Return (X, Y) of the center of cell containing provided text 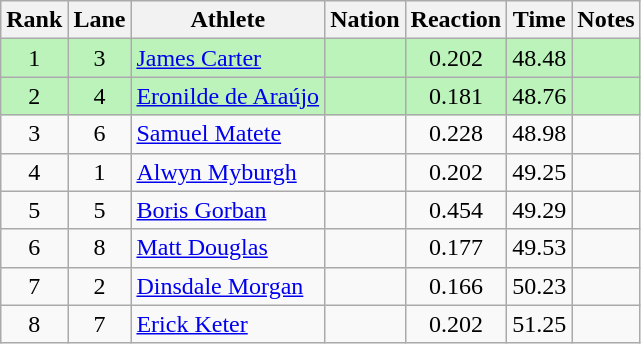
50.23 (540, 286)
0.177 (456, 248)
Rank (34, 20)
48.98 (540, 134)
Eronilde de Araújo (228, 96)
Athlete (228, 20)
Notes (606, 20)
0.181 (456, 96)
0.166 (456, 286)
Dinsdale Morgan (228, 286)
Reaction (456, 20)
49.25 (540, 172)
49.29 (540, 210)
48.48 (540, 58)
Time (540, 20)
Boris Gorban (228, 210)
Samuel Matete (228, 134)
Lane (100, 20)
James Carter (228, 58)
0.228 (456, 134)
Alwyn Myburgh (228, 172)
Nation (365, 20)
0.454 (456, 210)
Erick Keter (228, 324)
51.25 (540, 324)
49.53 (540, 248)
48.76 (540, 96)
Matt Douglas (228, 248)
